Detect which cell encompasses the target text, then output its [X, Y] center coordinate. 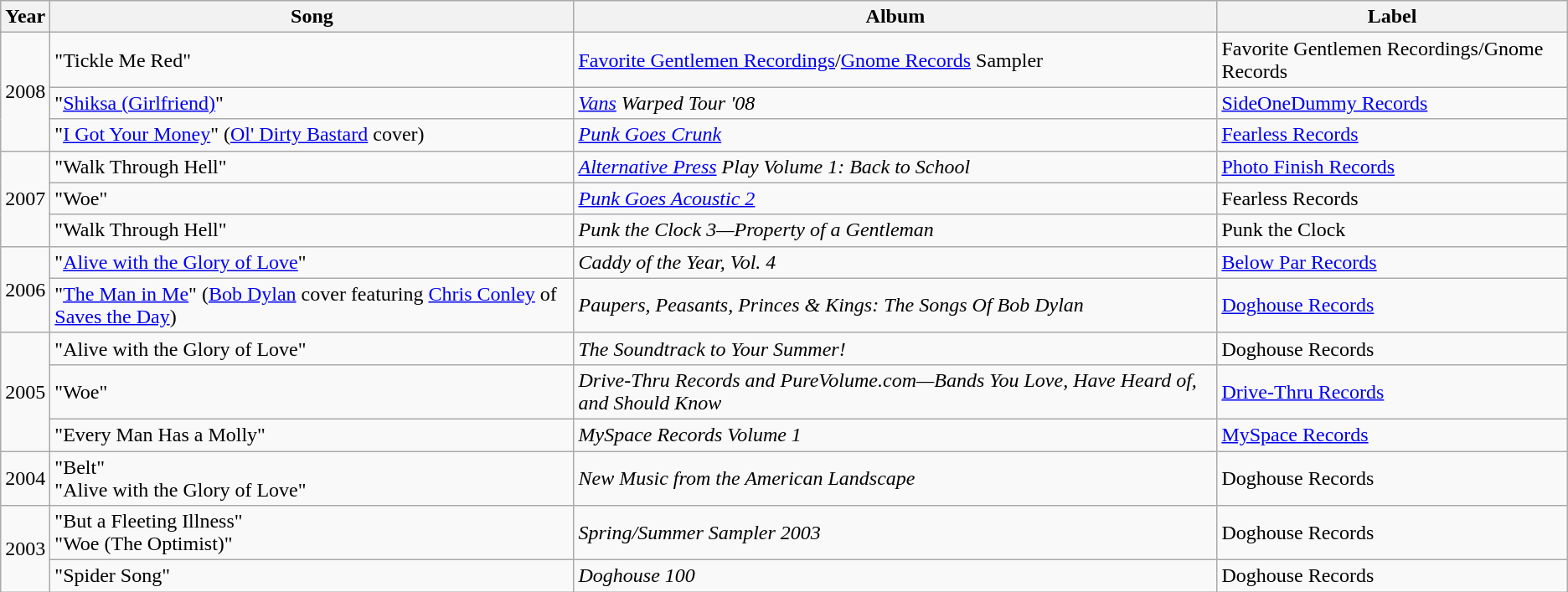
2003 [25, 549]
"I Got Your Money" (Ol' Dirty Bastard cover) [312, 135]
2006 [25, 290]
Punk Goes Acoustic 2 [895, 198]
Paupers, Peasants, Princes & Kings: The Songs Of Bob Dylan [895, 305]
Caddy of the Year, Vol. 4 [895, 262]
Spring/Summer Sampler 2003 [895, 533]
Doghouse 100 [895, 576]
Song [312, 17]
"Shiksa (Girlfriend)" [312, 103]
2004 [25, 477]
"Tickle Me Red" [312, 60]
The Soundtrack to Your Summer! [895, 348]
SideOneDummy Records [1392, 103]
Vans Warped Tour '08 [895, 103]
2005 [25, 392]
Below Par Records [1392, 262]
Label [1392, 17]
Punk Goes Crunk [895, 135]
"But a Fleeting Illness""Woe (The Optimist)" [312, 533]
2008 [25, 92]
New Music from the American Landscape [895, 477]
"Belt""Alive with the Glory of Love" [312, 477]
Favorite Gentlemen Recordings/Gnome Records Sampler [895, 60]
Drive-Thru Records and PureVolume.com—Bands You Love, Have Heard of, and Should Know [895, 392]
Album [895, 17]
"The Man in Me" (Bob Dylan cover featuring Chris Conley of Saves the Day) [312, 305]
Punk the Clock [1392, 230]
MySpace Records [1392, 435]
Favorite Gentlemen Recordings/Gnome Records [1392, 60]
Photo Finish Records [1392, 167]
Year [25, 17]
"Every Man Has a Molly" [312, 435]
MySpace Records Volume 1 [895, 435]
2007 [25, 198]
Alternative Press Play Volume 1: Back to School [895, 167]
"Spider Song" [312, 576]
Drive-Thru Records [1392, 392]
Punk the Clock 3—Property of a Gentleman [895, 230]
